Pinpoint the cell where the given text exists, returning its (x, y) midpoint coordinate. 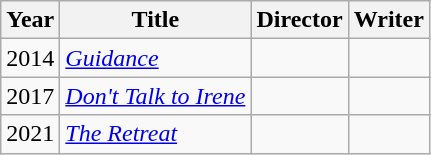
Director (300, 20)
Writer (388, 20)
The Retreat (156, 134)
2021 (30, 134)
Don't Talk to Irene (156, 96)
2017 (30, 96)
2014 (30, 58)
Year (30, 20)
Guidance (156, 58)
Title (156, 20)
